Identify which cell holds the provided text, then report its (X, Y) central coordinate. 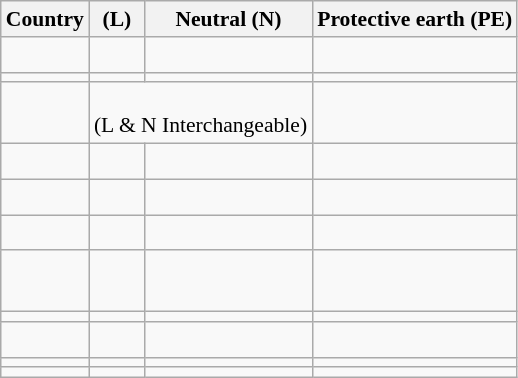
(L & N Interchangeable) (200, 112)
Country (45, 19)
(L) (117, 19)
Protective earth (PE) (414, 19)
Neutral (N) (228, 19)
